Search for the cell housing the specified text and yield its [X, Y] center coordinate. 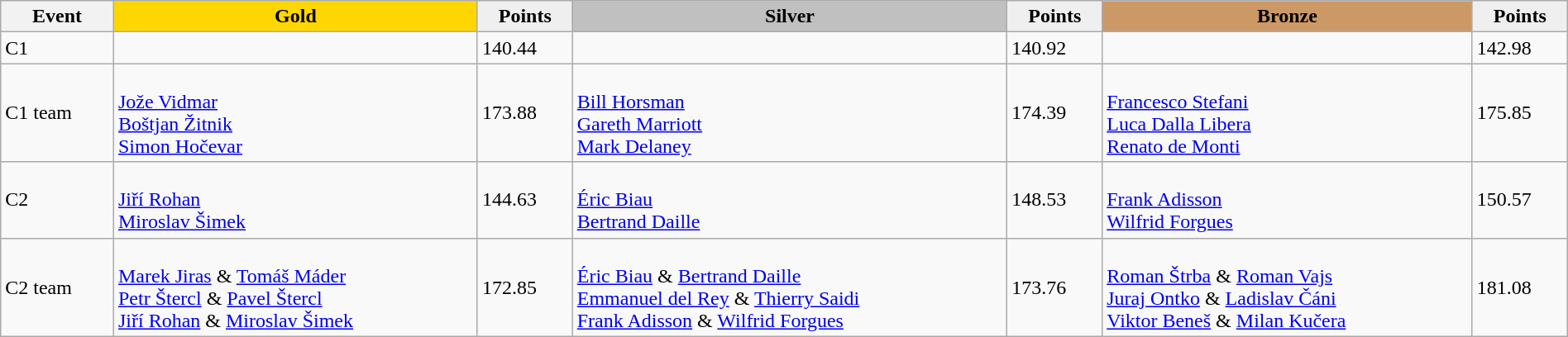
C2 team [58, 287]
Roman Štrba & Roman VajsJuraj Ontko & Ladislav ČániViktor Beneš & Milan Kučera [1288, 287]
Bronze [1288, 17]
148.53 [1055, 200]
173.88 [524, 112]
Gold [295, 17]
150.57 [1520, 200]
Bill HorsmanGareth MarriottMark Delaney [790, 112]
140.92 [1055, 48]
C2 [58, 200]
173.76 [1055, 287]
144.63 [524, 200]
C1 [58, 48]
Marek Jiras & Tomáš MáderPetr Štercl & Pavel ŠterclJiří Rohan & Miroslav Šimek [295, 287]
Frank AdissonWilfrid Forgues [1288, 200]
142.98 [1520, 48]
Éric BiauBertrand Daille [790, 200]
Francesco StefaniLuca Dalla LiberaRenato de Monti [1288, 112]
Silver [790, 17]
175.85 [1520, 112]
181.08 [1520, 287]
Jiří RohanMiroslav Šimek [295, 200]
174.39 [1055, 112]
C1 team [58, 112]
Jože VidmarBoštjan ŽitnikSimon Hočevar [295, 112]
Event [58, 17]
Éric Biau & Bertrand DailleEmmanuel del Rey & Thierry SaidiFrank Adisson & Wilfrid Forgues [790, 287]
140.44 [524, 48]
172.85 [524, 287]
